Return the (X, Y) coordinate for the center point of the cell that contains the specified text.  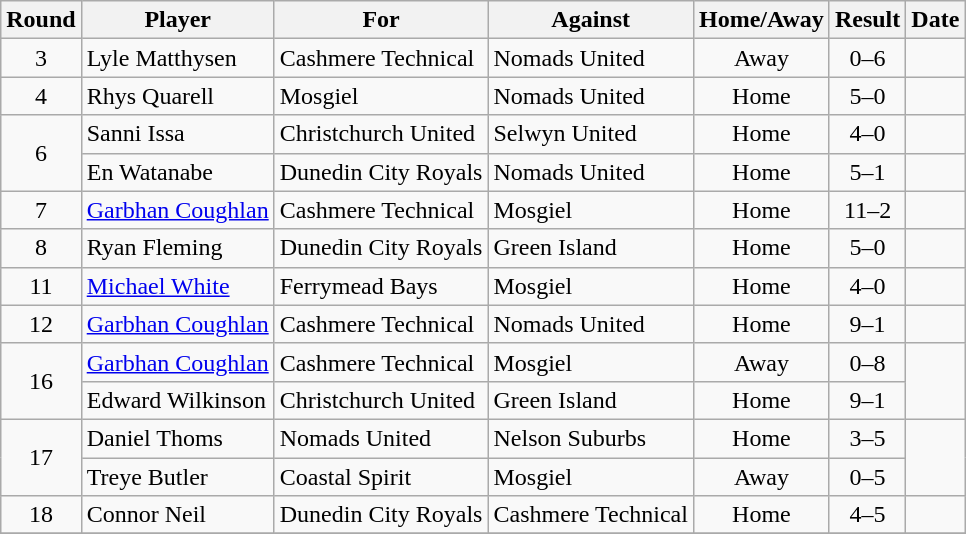
4 (41, 96)
Connor Neil (178, 515)
En Watanabe (178, 172)
Michael White (178, 286)
For (381, 20)
Result (867, 20)
Sanni Issa (178, 134)
Date (936, 20)
18 (41, 515)
Ferrymead Bays (381, 286)
Home/Away (761, 20)
Edward Wilkinson (178, 400)
3–5 (867, 438)
17 (41, 457)
Coastal Spirit (381, 477)
Player (178, 20)
Treye Butler (178, 477)
11–2 (867, 210)
Nelson Suburbs (591, 438)
Round (41, 20)
Rhys Quarell (178, 96)
11 (41, 286)
8 (41, 248)
Daniel Thoms (178, 438)
3 (41, 58)
16 (41, 381)
0–8 (867, 362)
12 (41, 324)
4–5 (867, 515)
6 (41, 153)
7 (41, 210)
Lyle Matthysen (178, 58)
0–5 (867, 477)
Ryan Fleming (178, 248)
Against (591, 20)
0–6 (867, 58)
Selwyn United (591, 134)
5–1 (867, 172)
